Return [X, Y] of the center of cell containing provided text 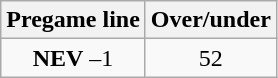
Pregame line [74, 20]
Over/under [210, 20]
NEV –1 [74, 58]
52 [210, 58]
